From the cell containing the given text, extract its center point as [X, Y] coordinate. 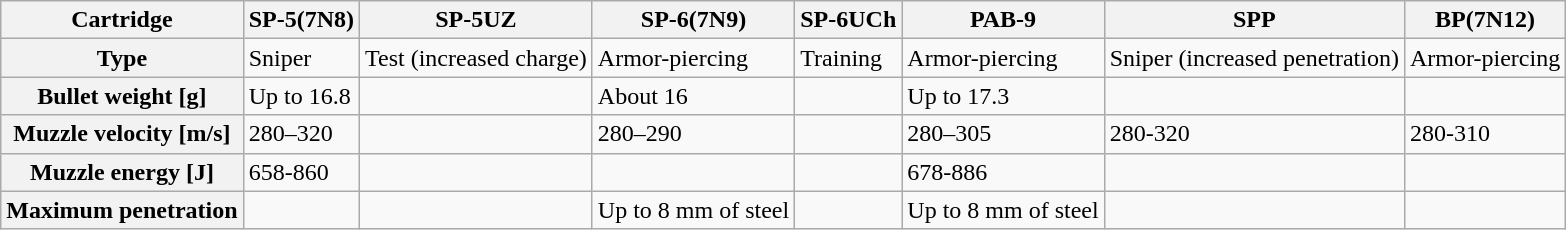
SPP [1254, 20]
SP-5UZ [476, 20]
678-886 [1003, 172]
Up to 17.3 [1003, 96]
658-860 [301, 172]
Test (increased charge) [476, 58]
280–290 [693, 134]
280-310 [1484, 134]
Maximum penetration [122, 210]
Type [122, 58]
PAB-9 [1003, 20]
Muzzle energy [J] [122, 172]
Muzzle velocity [m/s] [122, 134]
Sniper (increased penetration) [1254, 58]
280–320 [301, 134]
SP-6UCh [848, 20]
Bullet weight [g] [122, 96]
Training [848, 58]
280–305 [1003, 134]
SP-6(7N9) [693, 20]
About 16 [693, 96]
Sniper [301, 58]
SP-5(7N8) [301, 20]
Cartridge [122, 20]
BP(7N12) [1484, 20]
280-320 [1254, 134]
Up to 16.8 [301, 96]
